Locate the cell with the specified text and output its (X, Y) center coordinate. 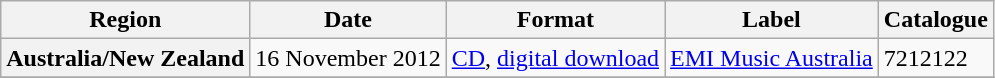
Region (126, 20)
EMI Music Australia (772, 58)
Catalogue (936, 20)
16 November 2012 (348, 58)
Label (772, 20)
Australia/New Zealand (126, 58)
Format (555, 20)
CD, digital download (555, 58)
Date (348, 20)
7212122 (936, 58)
